Pinpoint the cell where the given text exists, returning its (X, Y) midpoint coordinate. 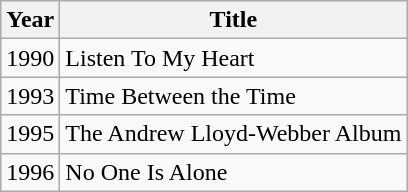
The Andrew Lloyd-Webber Album (234, 134)
Year (30, 20)
1996 (30, 172)
Time Between the Time (234, 96)
Title (234, 20)
1990 (30, 58)
1995 (30, 134)
No One Is Alone (234, 172)
Listen To My Heart (234, 58)
1993 (30, 96)
